Detect which cell encompasses the target text, then output its (X, Y) center coordinate. 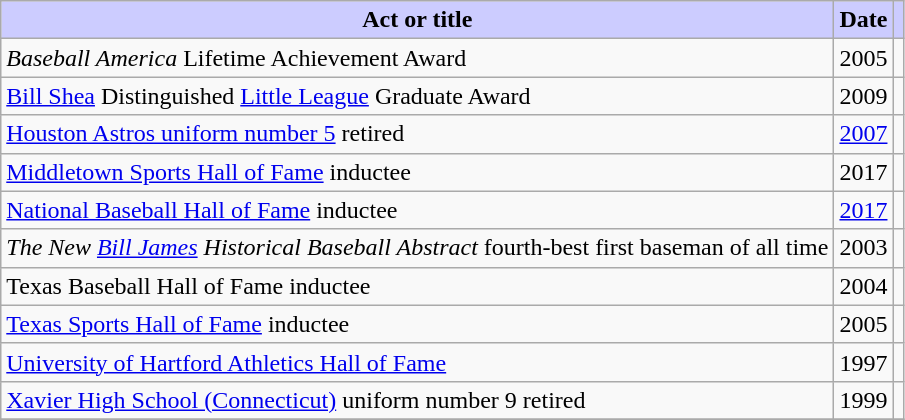
The New Bill James Historical Baseball Abstract fourth-best first baseman of all time (418, 248)
Houston Astros uniform number 5 retired (418, 134)
Texas Baseball Hall of Fame inductee (418, 286)
2003 (864, 248)
Act or title (418, 20)
Bill Shea Distinguished Little League Graduate Award (418, 96)
1997 (864, 362)
Xavier High School (Connecticut) uniform number 9 retired (418, 400)
National Baseball Hall of Fame inductee (418, 210)
2007 (864, 134)
2009 (864, 96)
Middletown Sports Hall of Fame inductee (418, 172)
Texas Sports Hall of Fame inductee (418, 324)
1999 (864, 400)
2004 (864, 286)
University of Hartford Athletics Hall of Fame (418, 362)
Date (864, 20)
Baseball America Lifetime Achievement Award (418, 58)
